Return the [X, Y] coordinate for the center point of the cell that contains the specified text.  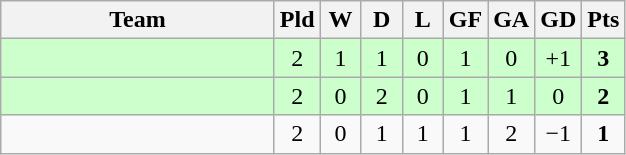
GA [512, 20]
Team [138, 20]
Pts [604, 20]
Pld [297, 20]
W [340, 20]
3 [604, 58]
−1 [558, 134]
GD [558, 20]
GF [465, 20]
L [422, 20]
D [382, 20]
+1 [558, 58]
